Capture the cell that displays the provided text and extract its [x, y] central coordinate. 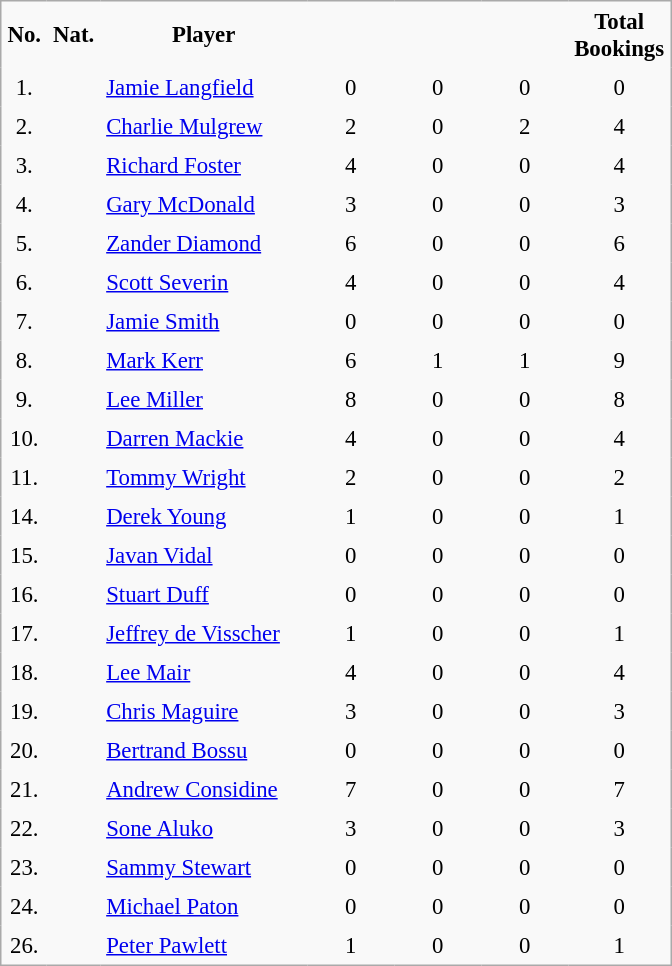
Total Bookings [620, 34]
Gary McDonald [204, 204]
14. [24, 516]
Mark Kerr [204, 360]
23. [24, 868]
Sone Aluko [204, 828]
Bertrand Bossu [204, 750]
Jamie Langfield [204, 88]
18. [24, 672]
Richard Foster [204, 166]
Sammy Stewart [204, 868]
2. [24, 126]
3. [24, 166]
21. [24, 790]
Lee Mair [204, 672]
15. [24, 556]
7. [24, 322]
Peter Pawlett [204, 946]
9 [620, 360]
Charlie Mulgrew [204, 126]
Nat. [74, 34]
9. [24, 400]
Player [204, 34]
Lee Miller [204, 400]
Scott Severin [204, 282]
24. [24, 906]
4. [24, 204]
20. [24, 750]
26. [24, 946]
Chris Maguire [204, 712]
10. [24, 438]
8. [24, 360]
Darren Mackie [204, 438]
16. [24, 594]
Javan Vidal [204, 556]
5. [24, 244]
19. [24, 712]
Derek Young [204, 516]
No. [24, 34]
Zander Diamond [204, 244]
Jamie Smith [204, 322]
Jeffrey de Visscher [204, 634]
6. [24, 282]
Tommy Wright [204, 478]
1. [24, 88]
Andrew Considine [204, 790]
22. [24, 828]
11. [24, 478]
Michael Paton [204, 906]
Stuart Duff [204, 594]
17. [24, 634]
